Locate the cell with the specified text and output its [X, Y] center coordinate. 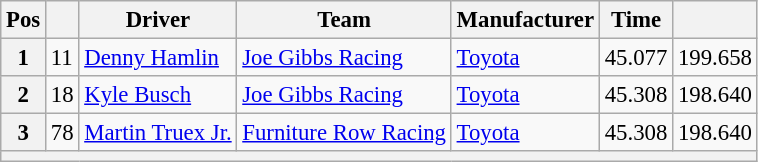
Time [636, 20]
78 [62, 133]
Kyle Busch [158, 95]
Team [344, 20]
Driver [158, 20]
2 [24, 95]
18 [62, 95]
1 [24, 58]
Martin Truex Jr. [158, 133]
Pos [24, 20]
Furniture Row Racing [344, 133]
11 [62, 58]
Denny Hamlin [158, 58]
199.658 [716, 58]
3 [24, 133]
45.077 [636, 58]
Manufacturer [525, 20]
